Provide the [x, y] coordinate of the cell's center where the given text is located.  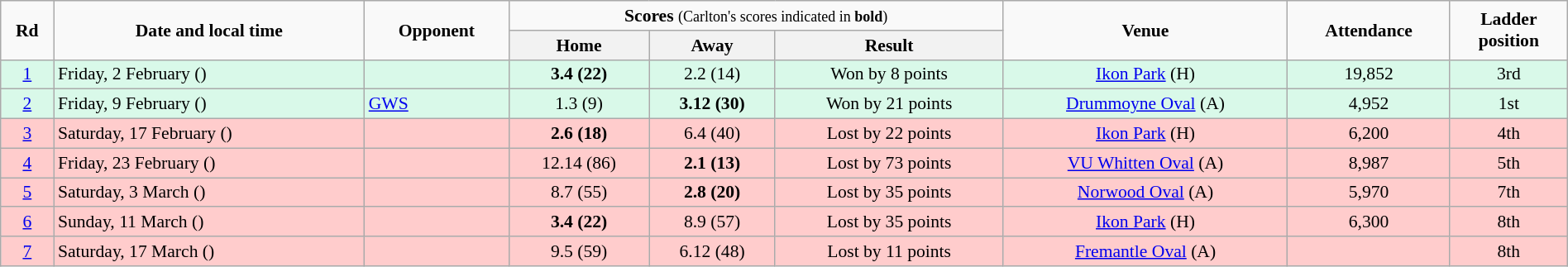
1.3 (9) [579, 104]
Ladderposition [1508, 30]
4 [27, 163]
9.5 (59) [579, 251]
2 [27, 104]
8.7 (55) [579, 193]
Fremantle Oval (A) [1145, 251]
Saturday, 3 March () [209, 193]
Result [889, 45]
4th [1508, 134]
Norwood Oval (A) [1145, 193]
VU Whitten Oval (A) [1145, 163]
Won by 21 points [889, 104]
6 [27, 222]
Friday, 23 February () [209, 163]
12.14 (86) [579, 163]
6.12 (48) [712, 251]
8.9 (57) [712, 222]
1st [1508, 104]
3 [27, 134]
Home [579, 45]
3rd [1508, 74]
5,970 [1370, 193]
Lost by 73 points [889, 163]
1 [27, 74]
Drummoyne Oval (A) [1145, 104]
Saturday, 17 March () [209, 251]
Lost by 11 points [889, 251]
Friday, 9 February () [209, 104]
7 [27, 251]
2.2 (14) [712, 74]
19,852 [1370, 74]
Opponent [437, 30]
Sunday, 11 March () [209, 222]
6.4 (40) [712, 134]
5 [27, 193]
GWS [437, 104]
Friday, 2 February () [209, 74]
Attendance [1370, 30]
6,300 [1370, 222]
Lost by 22 points [889, 134]
Date and local time [209, 30]
8,987 [1370, 163]
7th [1508, 193]
Venue [1145, 30]
2.1 (13) [712, 163]
6,200 [1370, 134]
Rd [27, 30]
4,952 [1370, 104]
2.6 (18) [579, 134]
Saturday, 17 February () [209, 134]
Scores (Carlton's scores indicated in bold) [756, 16]
2.8 (20) [712, 193]
Won by 8 points [889, 74]
Away [712, 45]
5th [1508, 163]
3.12 (30) [712, 104]
